Extract the (X, Y) coordinate from the center of the cell holding the provided text.  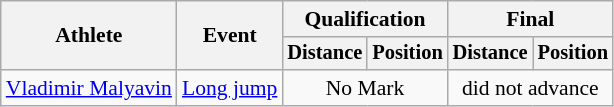
Vladimir Malyavin (89, 88)
Long jump (230, 88)
Event (230, 36)
did not advance (530, 88)
No Mark (364, 88)
Qualification (364, 19)
Final (530, 19)
Athlete (89, 36)
